Return (X, Y) of the center of cell containing provided text 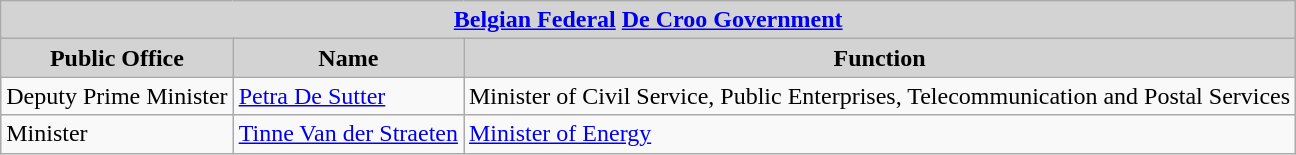
Name (348, 58)
Minister (117, 134)
Deputy Prime Minister (117, 96)
Minister of Civil Service, Public Enterprises, Telecommunication and Postal Services (880, 96)
Function (880, 58)
Petra De Sutter (348, 96)
Belgian Federal De Croo Government (648, 20)
Tinne Van der Straeten (348, 134)
Minister of Energy (880, 134)
Public Office (117, 58)
